Extract the [x, y] coordinate from the center of the cell holding the provided text.  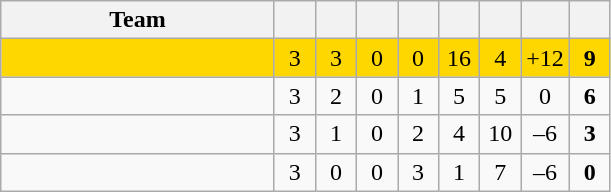
10 [500, 134]
16 [460, 58]
Team [138, 20]
7 [500, 172]
+12 [546, 58]
9 [590, 58]
6 [590, 96]
